Find where the given text appears and provide that cell's center as (X, Y) coordinate. 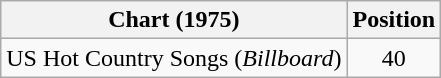
US Hot Country Songs (Billboard) (174, 58)
Position (394, 20)
Chart (1975) (174, 20)
40 (394, 58)
